Return (x, y) of the center of cell containing provided text 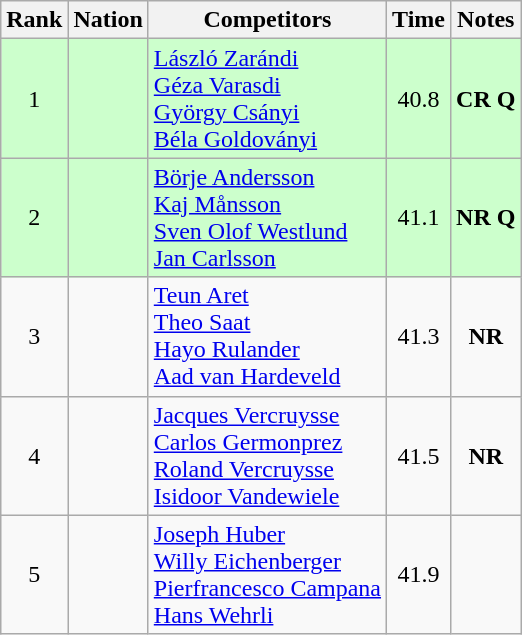
41.5 (419, 456)
Notes (486, 20)
5 (34, 574)
Time (419, 20)
1 (34, 98)
CR Q (486, 98)
Jacques VercruysseCarlos GermonprezRoland VercruysseIsidoor Vandewiele (267, 456)
41.1 (419, 218)
Börje AnderssonKaj MånssonSven Olof WestlundJan Carlsson (267, 218)
Teun AretTheo SaatHayo RulanderAad van Hardeveld (267, 336)
László ZarándiGéza VarasdiGyörgy CsányiBéla Goldoványi (267, 98)
2 (34, 218)
3 (34, 336)
40.8 (419, 98)
4 (34, 456)
41.3 (419, 336)
Joseph HuberWilly EichenbergerPierfrancesco CampanaHans Wehrli (267, 574)
Competitors (267, 20)
Nation (108, 20)
Rank (34, 20)
41.9 (419, 574)
NR Q (486, 218)
